Return the [x, y] coordinate for the center point of the cell that contains the specified text.  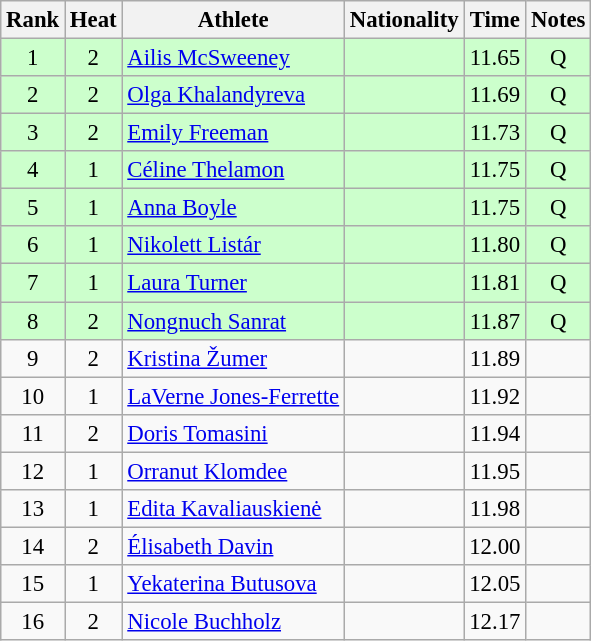
11.81 [495, 283]
11.80 [495, 245]
11.69 [495, 95]
5 [33, 208]
16 [33, 621]
Orranut Klomdee [233, 471]
7 [33, 283]
Ailis McSweeney [233, 58]
Nongnuch Sanrat [233, 321]
13 [33, 509]
11.87 [495, 321]
Time [495, 20]
11.73 [495, 133]
4 [33, 170]
12.05 [495, 584]
Rank [33, 20]
Élisabeth Davin [233, 546]
Laura Turner [233, 283]
Olga Khalandyreva [233, 95]
10 [33, 396]
12.17 [495, 621]
11.95 [495, 471]
Kristina Žumer [233, 358]
12 [33, 471]
LaVerne Jones-Ferrette [233, 396]
6 [33, 245]
Doris Tomasini [233, 433]
11.89 [495, 358]
8 [33, 321]
11.92 [495, 396]
Céline Thelamon [233, 170]
3 [33, 133]
11.98 [495, 509]
Nationality [404, 20]
9 [33, 358]
Anna Boyle [233, 208]
Notes [558, 20]
Emily Freeman [233, 133]
Athlete [233, 20]
Yekaterina Butusova [233, 584]
Nikolett Listár [233, 245]
11.94 [495, 433]
14 [33, 546]
11 [33, 433]
Heat [94, 20]
11.65 [495, 58]
15 [33, 584]
Nicole Buchholz [233, 621]
12.00 [495, 546]
Edita Kavaliauskienė [233, 509]
